Search for the cell housing the specified text and yield its [X, Y] center coordinate. 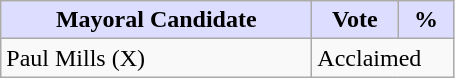
Mayoral Candidate [156, 20]
Paul Mills (X) [156, 58]
Acclaimed [383, 58]
% [426, 20]
Vote [355, 20]
